Provide the [x, y] coordinate of the cell's center where the given text is located.  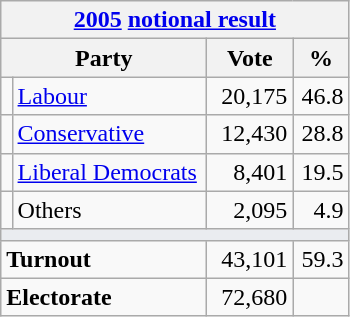
4.9 [321, 210]
Liberal Democrats [110, 172]
59.3 [321, 259]
8,401 [250, 172]
Others [110, 210]
19.5 [321, 172]
12,430 [250, 134]
43,101 [250, 259]
Turnout [104, 259]
20,175 [250, 96]
2005 notional result [175, 20]
Vote [250, 58]
% [321, 58]
46.8 [321, 96]
Party [104, 58]
72,680 [250, 297]
2,095 [250, 210]
Conservative [110, 134]
28.8 [321, 134]
Labour [110, 96]
Electorate [104, 297]
